Pinpoint the cell where the given text exists, returning its (x, y) midpoint coordinate. 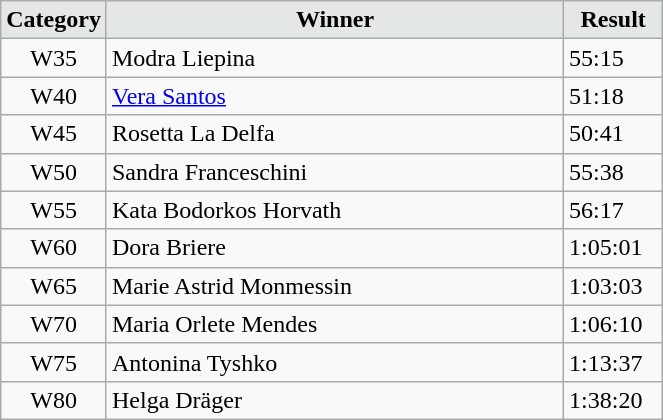
1:06:10 (614, 324)
W65 (54, 286)
1:38:20 (614, 400)
Category (54, 20)
Modra Liepina (334, 58)
1:03:03 (614, 286)
Sandra Franceschini (334, 172)
W45 (54, 134)
W40 (54, 96)
Helga Dräger (334, 400)
W55 (54, 210)
Dora Briere (334, 248)
W60 (54, 248)
Marie Astrid Monmessin (334, 286)
Maria Orlete Mendes (334, 324)
Vera Santos (334, 96)
51:18 (614, 96)
55:38 (614, 172)
Antonina Tyshko (334, 362)
Rosetta La Delfa (334, 134)
Result (614, 20)
W75 (54, 362)
1:13:37 (614, 362)
W70 (54, 324)
55:15 (614, 58)
Kata Bodorkos Horvath (334, 210)
1:05:01 (614, 248)
W50 (54, 172)
56:17 (614, 210)
50:41 (614, 134)
Winner (334, 20)
W35 (54, 58)
W80 (54, 400)
